Return the [x, y] coordinate for the center point of the cell that contains the specified text.  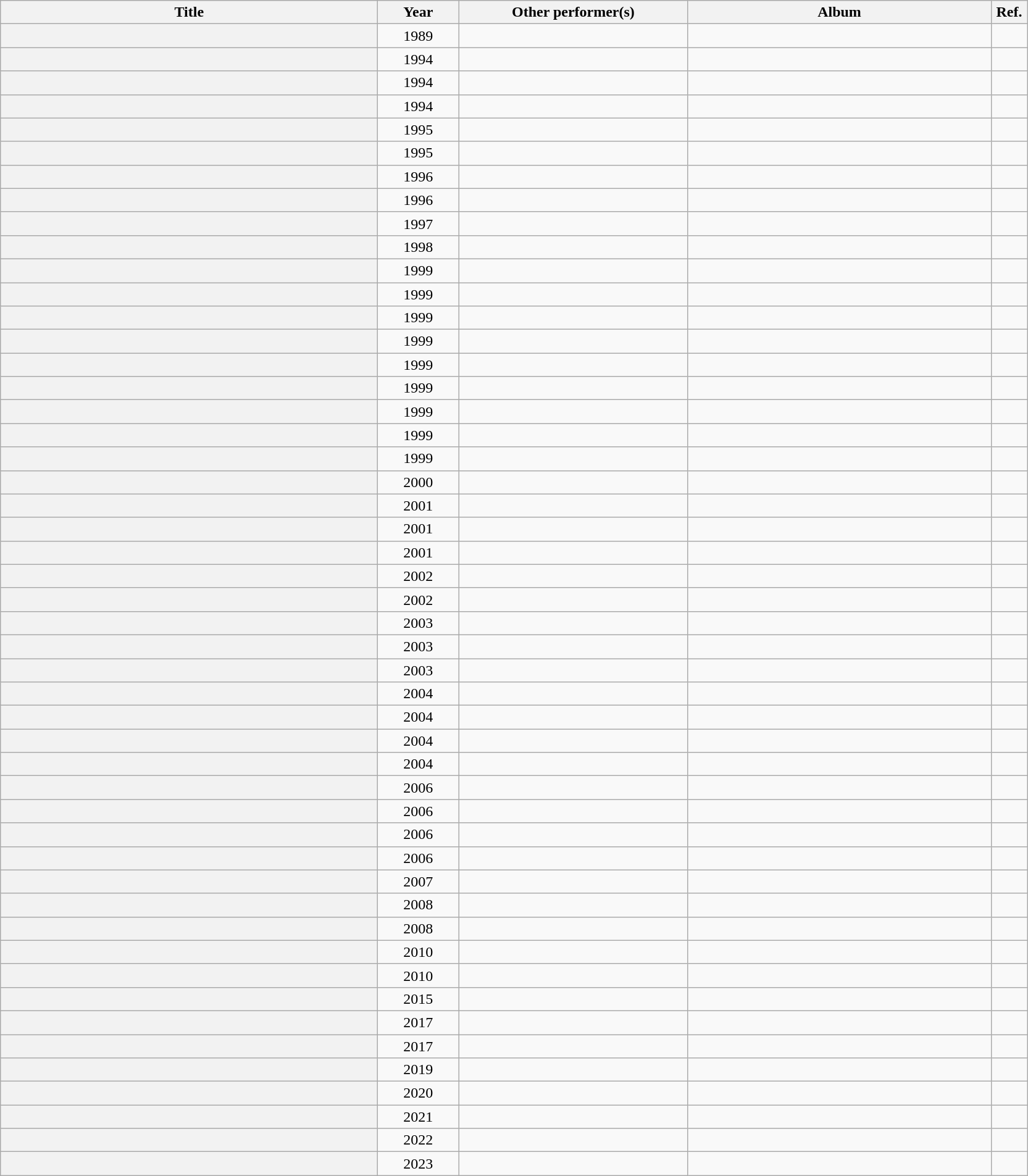
2022 [419, 1140]
2019 [419, 1070]
1998 [419, 247]
2015 [419, 999]
Year [419, 12]
1997 [419, 223]
2000 [419, 482]
2023 [419, 1164]
2020 [419, 1093]
Title [189, 12]
Album [840, 12]
Ref. [1009, 12]
2021 [419, 1117]
1989 [419, 36]
Other performer(s) [573, 12]
2007 [419, 882]
